Identify which cell holds the provided text, then report its [X, Y] central coordinate. 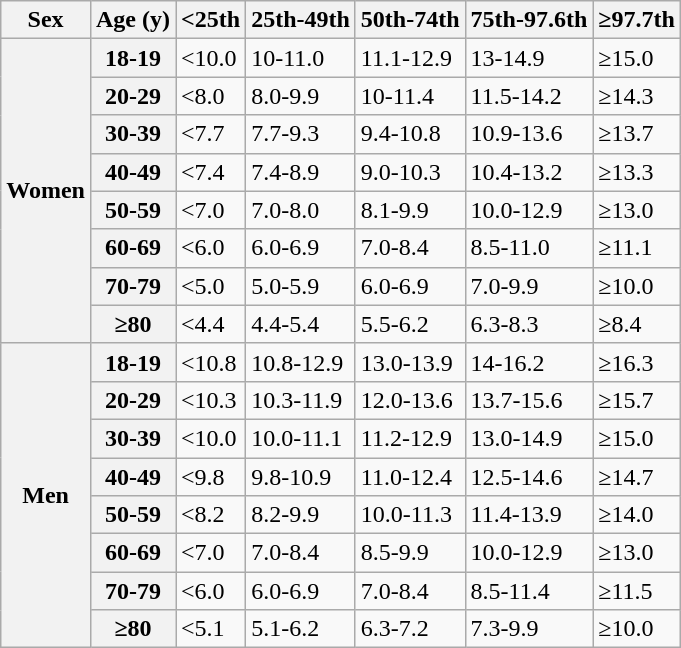
4.4-5.4 [301, 324]
13.0-14.9 [529, 438]
≥13.3 [637, 172]
13.7-15.6 [529, 400]
8.5-11.4 [529, 591]
≥16.3 [637, 362]
10-11.0 [301, 58]
11.0-12.4 [410, 477]
6.3-8.3 [529, 324]
<7.7 [211, 134]
7.3-9.9 [529, 629]
13.0-13.9 [410, 362]
≥97.7th [637, 20]
≥11.5 [637, 591]
Men [46, 495]
10.4-13.2 [529, 172]
8.0-9.9 [301, 96]
9.4-10.8 [410, 134]
<9.8 [211, 477]
10.9-13.6 [529, 134]
<10.8 [211, 362]
<4.4 [211, 324]
11.1-12.9 [410, 58]
5.1-6.2 [301, 629]
75th-97.6th [529, 20]
50th-74th [410, 20]
10-11.4 [410, 96]
7.0-9.9 [529, 286]
≥14.0 [637, 515]
6.3-7.2 [410, 629]
≥14.7 [637, 477]
5.0-5.9 [301, 286]
Women [46, 191]
12.5-14.6 [529, 477]
8.1-9.9 [410, 210]
9.0-10.3 [410, 172]
≥15.7 [637, 400]
8.2-9.9 [301, 515]
7.0-8.0 [301, 210]
<5.0 [211, 286]
8.5-11.0 [529, 248]
≥8.4 [637, 324]
<25th [211, 20]
10.3-11.9 [301, 400]
≥11.1 [637, 248]
<10.3 [211, 400]
10.0-11.1 [301, 438]
<8.0 [211, 96]
≥13.7 [637, 134]
5.5-6.2 [410, 324]
7.4-8.9 [301, 172]
10.8-12.9 [301, 362]
9.8-10.9 [301, 477]
<8.2 [211, 515]
8.5-9.9 [410, 553]
14-16.2 [529, 362]
13-14.9 [529, 58]
12.0-13.6 [410, 400]
Age (y) [132, 20]
25th-49th [301, 20]
Sex [46, 20]
<7.4 [211, 172]
<5.1 [211, 629]
7.7-9.3 [301, 134]
11.4-13.9 [529, 515]
≥14.3 [637, 96]
11.2-12.9 [410, 438]
10.0-11.3 [410, 515]
11.5-14.2 [529, 96]
